Provide the (X, Y) coordinate of the cell's center where the given text is located.  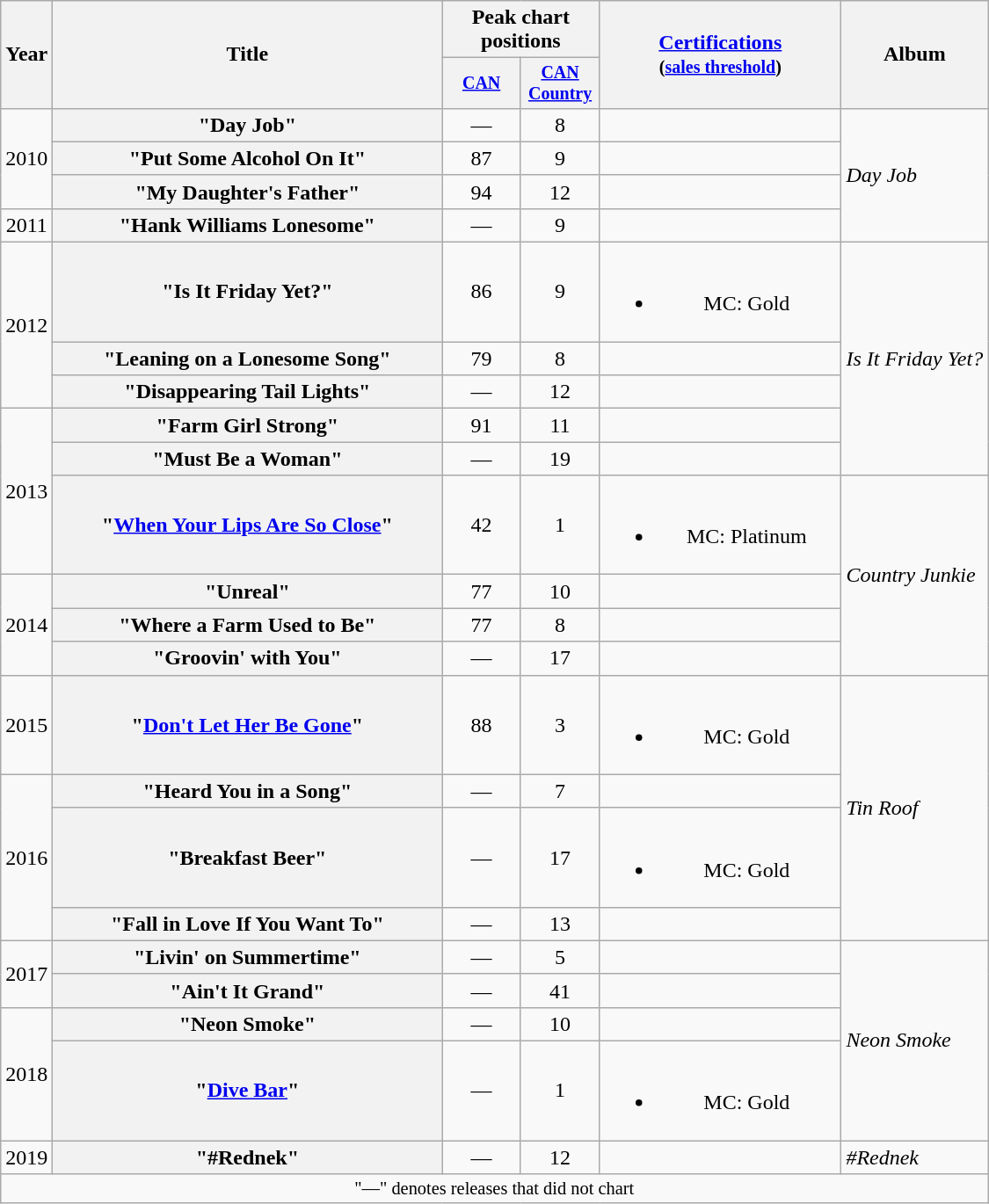
Album (914, 54)
"Groovin' with You" (248, 658)
79 (482, 359)
3 (559, 724)
"Hank Williams Lonesome" (248, 225)
87 (482, 158)
Day Job (914, 175)
Title (248, 54)
Neon Smoke (914, 1041)
"#Rednek" (248, 1157)
"Neon Smoke" (248, 1024)
"Heard You in a Song" (248, 791)
CAN Country (559, 83)
91 (482, 425)
"Farm Girl Strong" (248, 425)
"Breakfast Beer" (248, 858)
2016 (26, 858)
2012 (26, 325)
"Fall in Love If You Want To" (248, 924)
11 (559, 425)
94 (482, 192)
5 (559, 957)
2015 (26, 724)
2013 (26, 492)
"My Daughter's Father" (248, 192)
19 (559, 459)
2014 (26, 625)
#Rednek (914, 1157)
2017 (26, 974)
2011 (26, 225)
MC: Platinum (721, 526)
"Ain't It Grand" (248, 990)
"Don't Let Her Be Gone" (248, 724)
Tin Roof (914, 808)
"Where a Farm Used to Be" (248, 625)
"Dive Bar" (248, 1092)
42 (482, 526)
"Disappearing Tail Lights" (248, 392)
"Day Job" (248, 125)
"When Your Lips Are So Close" (248, 526)
41 (559, 990)
2018 (26, 1074)
13 (559, 924)
"Put Some Alcohol On It" (248, 158)
2010 (26, 158)
"—" denotes releases that did not chart (494, 1189)
"Leaning on a Lonesome Song" (248, 359)
"Is It Friday Yet?" (248, 292)
Is It Friday Yet? (914, 359)
"Livin' on Summertime" (248, 957)
Year (26, 54)
Peak chartpositions (520, 30)
86 (482, 292)
Certifications(sales threshold) (721, 54)
CAN (482, 83)
"Must Be a Woman" (248, 459)
Country Junkie (914, 575)
7 (559, 791)
2019 (26, 1157)
88 (482, 724)
"Unreal" (248, 591)
